Pinpoint the cell where the given text exists, returning its (X, Y) midpoint coordinate. 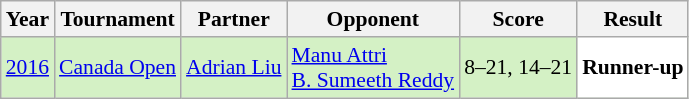
8–21, 14–21 (518, 68)
Score (518, 19)
Partner (234, 19)
Opponent (372, 19)
Manu Attri B. Sumeeth Reddy (372, 68)
Canada Open (118, 68)
2016 (28, 68)
Tournament (118, 19)
Year (28, 19)
Adrian Liu (234, 68)
Runner-up (632, 68)
Result (632, 19)
